Scan for the cell matching the given text and deliver its [X, Y] coordinate at center. 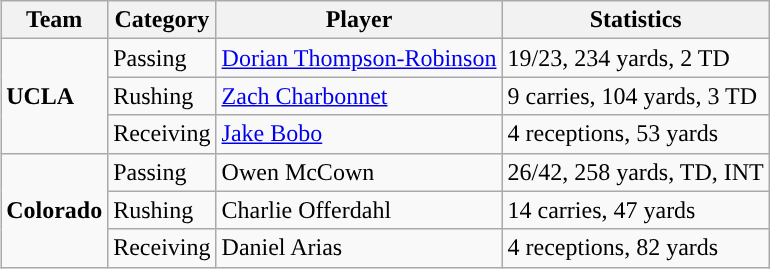
Colorado [54, 210]
9 carries, 104 yards, 3 TD [636, 96]
14 carries, 47 yards [636, 210]
Owen McCown [359, 172]
Player [359, 20]
4 receptions, 53 yards [636, 134]
Zach Charbonnet [359, 96]
Daniel Arias [359, 248]
UCLA [54, 96]
4 receptions, 82 yards [636, 248]
26/42, 258 yards, TD, INT [636, 172]
Team [54, 20]
Statistics [636, 20]
Charlie Offerdahl [359, 210]
19/23, 234 yards, 2 TD [636, 58]
Dorian Thompson-Robinson [359, 58]
Category [162, 20]
Jake Bobo [359, 134]
